Output the (X, Y) coordinate of the center of the cell containing the given text.  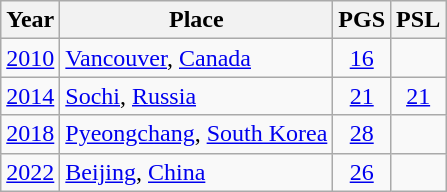
Pyeongchang, South Korea (196, 134)
Beijing, China (196, 172)
26 (362, 172)
2014 (30, 96)
2018 (30, 134)
Year (30, 20)
Sochi, Russia (196, 96)
2010 (30, 58)
PGS (362, 20)
28 (362, 134)
PSL (418, 20)
16 (362, 58)
Place (196, 20)
2022 (30, 172)
Vancouver, Canada (196, 58)
